Return the [X, Y] coordinate for the center point of the cell that contains the specified text.  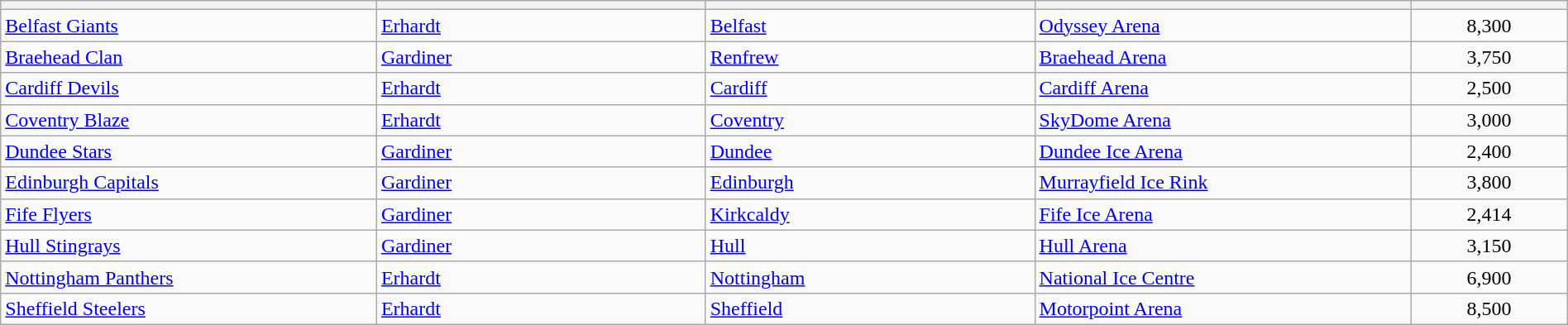
Braehead Clan [189, 57]
3,750 [1489, 57]
Edinburgh Capitals [189, 183]
Sheffield [870, 308]
Belfast [870, 26]
Cardiff Devils [189, 88]
National Ice Centre [1222, 277]
Motorpoint Arena [1222, 308]
Renfrew [870, 57]
2,414 [1489, 214]
Fife Ice Arena [1222, 214]
Murrayfield Ice Rink [1222, 183]
Hull [870, 246]
Odyssey Arena [1222, 26]
Hull Arena [1222, 246]
8,500 [1489, 308]
Fife Flyers [189, 214]
2,500 [1489, 88]
Nottingham Panthers [189, 277]
Dundee [870, 151]
2,400 [1489, 151]
Sheffield Steelers [189, 308]
Belfast Giants [189, 26]
Coventry Blaze [189, 120]
8,300 [1489, 26]
Dundee Stars [189, 151]
Kirkcaldy [870, 214]
Hull Stingrays [189, 246]
Braehead Arena [1222, 57]
3,150 [1489, 246]
Cardiff Arena [1222, 88]
3,800 [1489, 183]
Coventry [870, 120]
6,900 [1489, 277]
Dundee Ice Arena [1222, 151]
SkyDome Arena [1222, 120]
Nottingham [870, 277]
3,000 [1489, 120]
Cardiff [870, 88]
Edinburgh [870, 183]
